Determine the [X, Y] coordinate at the center of the cell enclosing the given text.  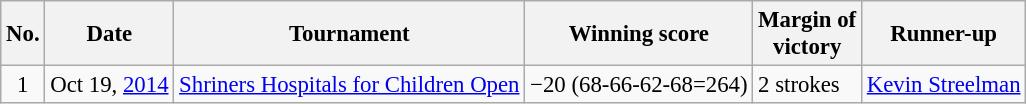
Shriners Hospitals for Children Open [350, 85]
Oct 19, 2014 [110, 85]
1 [23, 85]
Tournament [350, 34]
Margin ofvictory [808, 34]
2 strokes [808, 85]
No. [23, 34]
Kevin Streelman [943, 85]
Winning score [639, 34]
−20 (68-66-62-68=264) [639, 85]
Runner-up [943, 34]
Date [110, 34]
